Provide the [X, Y] coordinate of the cell's center where the given text is located.  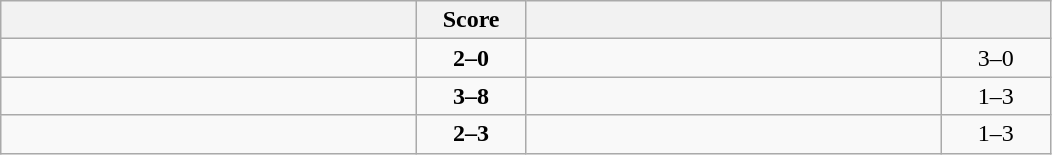
Score [472, 20]
3–8 [472, 96]
2–0 [472, 58]
3–0 [996, 58]
2–3 [472, 134]
